For the text-containing cell, return its midpoint in (X, Y) coordinate format. 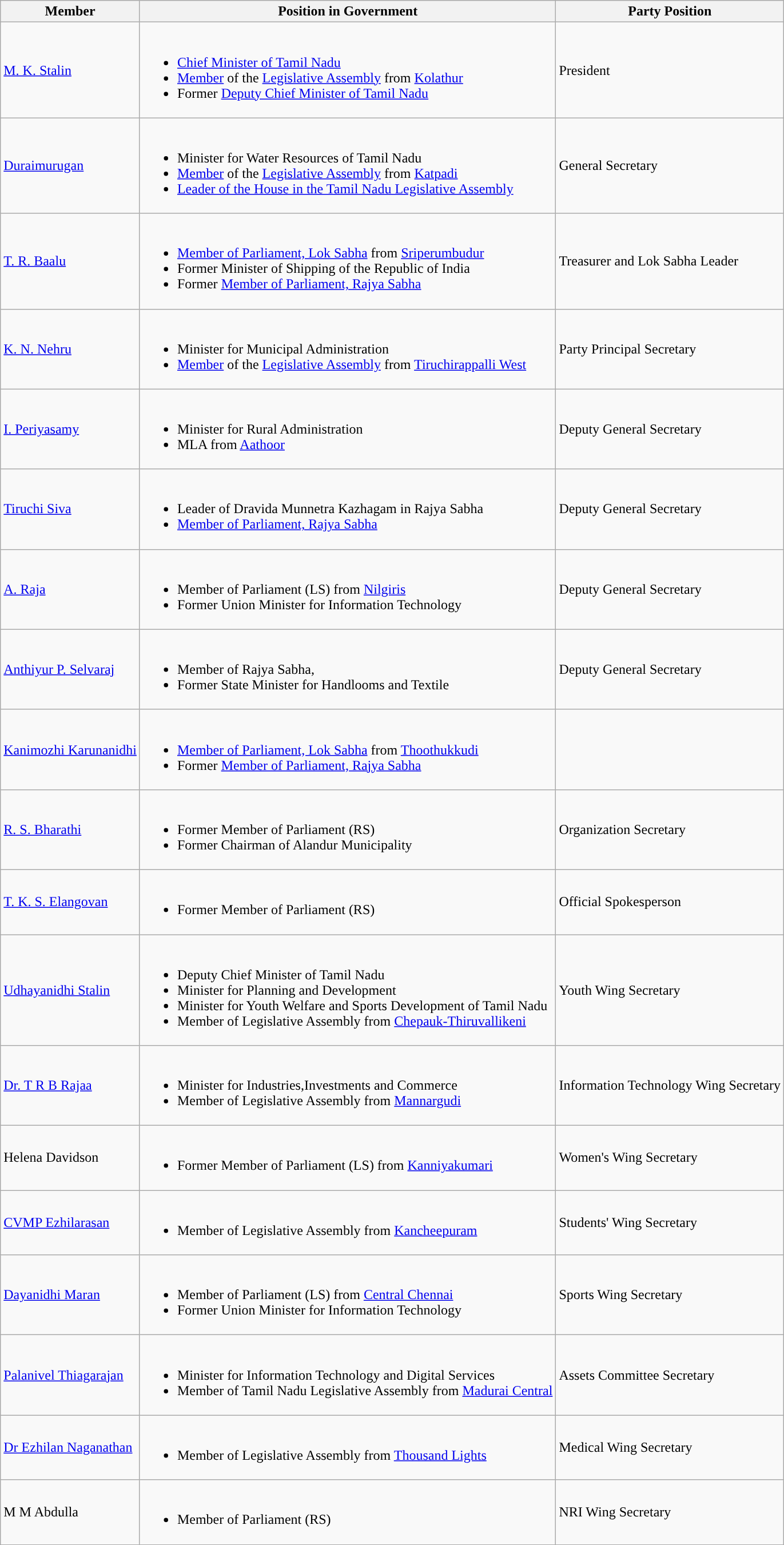
Anthiyur P. Selvaraj (70, 669)
Treasurer and Lok Sabha Leader (670, 261)
Women's Wing Secretary (670, 1158)
M M Abdulla (70, 1512)
Assets Committee Secretary (670, 1375)
Kanimozhi Karunanidhi (70, 749)
I. Periyasamy (70, 429)
Organization Secretary (670, 829)
K. N. Nehru (70, 349)
Former Member of Parliament (LS) from Kanniyakumari (348, 1158)
Youth Wing Secretary (670, 990)
Party Position (670, 11)
Leader of Dravida Munnetra Kazhagam in Rajya SabhaMember of Parliament, Rajya Sabha (348, 509)
R. S. Bharathi (70, 829)
Party Principal Secretary (670, 349)
CVMP Ezhilarasan (70, 1223)
Medical Wing Secretary (670, 1447)
Member of Legislative Assembly from Kancheepuram (348, 1223)
Tiruchi Siva (70, 509)
Students' Wing Secretary (670, 1223)
Minister for Municipal AdministrationMember of the Legislative Assembly from Tiruchirappalli West (348, 349)
President (670, 70)
Helena Davidson (70, 1158)
Member of Parliament (LS) from NilgirisFormer Union Minister for Information Technology (348, 589)
Dr Ezhilan Naganathan (70, 1447)
Member of Parliament (RS) (348, 1512)
Minister for Rural AdministrationMLA from Aathoor (348, 429)
Member of Parliament, Lok Sabha from SriperumbudurFormer Minister of Shipping of the Republic of IndiaFormer Member of Parliament, Rajya Sabha (348, 261)
Duraimurugan (70, 166)
Member of Parliament, Lok Sabha from ThoothukkudiFormer Member of Parliament, Rajya Sabha (348, 749)
Position in Government (348, 11)
Member of Parliament (LS) from Central ChennaiFormer Union Minister for Information Technology (348, 1295)
Minister for Water Resources of Tamil NaduMember of the Legislative Assembly from KatpadiLeader of the House in the Tamil Nadu Legislative Assembly (348, 166)
T. K. S. Elangovan (70, 901)
Dr. T R B Rajaa (70, 1086)
Former Member of Parliament (RS) (348, 901)
NRI Wing Secretary (670, 1512)
Minister for Information Technology and Digital ServicesMember of Tamil Nadu Legislative Assembly from Madurai Central (348, 1375)
Chief Minister of Tamil NaduMember of the Legislative Assembly from KolathurFormer Deputy Chief Minister of Tamil Nadu (348, 70)
Member of Legislative Assembly from Thousand Lights (348, 1447)
Sports Wing Secretary (670, 1295)
Information Technology Wing Secretary (670, 1086)
Official Spokesperson (670, 901)
Dayanidhi Maran (70, 1295)
M. K. Stalin (70, 70)
Minister for Industries,Investments and CommerceMember of Legislative Assembly from Mannargudi (348, 1086)
Palanivel Thiagarajan (70, 1375)
Member (70, 11)
T. R. Baalu (70, 261)
General Secretary (670, 166)
Former Member of Parliament (RS)Former Chairman of Alandur Municipality (348, 829)
A. Raja (70, 589)
Member of Rajya Sabha,Former State Minister for Handlooms and Textile (348, 669)
Udhayanidhi Stalin (70, 990)
